Pinpoint the cell where the given text exists, returning its (X, Y) midpoint coordinate. 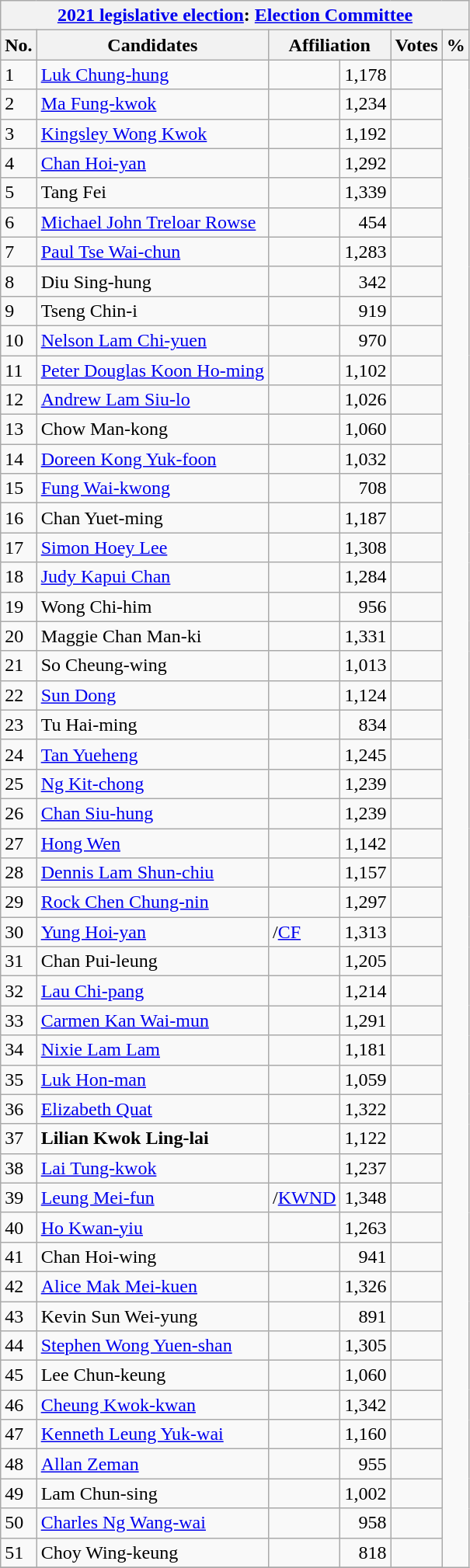
Simon Hoey Lee (152, 548)
Stephen Wong Yuen-shan (152, 1346)
49 (19, 1493)
39 (19, 1198)
44 (19, 1346)
1,308 (365, 548)
8 (19, 281)
Chow Man-kong (152, 429)
1,263 (365, 1227)
25 (19, 784)
1,160 (365, 1434)
6 (19, 222)
1,339 (365, 193)
9 (19, 311)
Elizabeth Quat (152, 1109)
834 (365, 725)
26 (19, 813)
955 (365, 1464)
Carmen Kan Wai-mun (152, 1020)
1,342 (365, 1405)
1,237 (365, 1168)
818 (365, 1552)
7 (19, 252)
32 (19, 991)
Nixie Lam Lam (152, 1050)
5 (19, 193)
Wong Chi-him (152, 607)
16 (19, 518)
Rock Chen Chung-nin (152, 902)
50 (19, 1523)
41 (19, 1257)
51 (19, 1552)
47 (19, 1434)
1,181 (365, 1050)
4 (19, 163)
Judy Kapui Chan (152, 577)
31 (19, 961)
So Cheung-wing (152, 666)
34 (19, 1050)
Tan Yueheng (152, 754)
Hong Wen (152, 843)
38 (19, 1168)
1,122 (365, 1139)
Votes (416, 45)
1,322 (365, 1109)
46 (19, 1405)
Affiliation (329, 45)
45 (19, 1375)
43 (19, 1316)
36 (19, 1109)
1,187 (365, 518)
1,032 (365, 459)
1,313 (365, 932)
Lilian Kwok Ling-lai (152, 1139)
Alice Mak Mei-kuen (152, 1286)
Chan Siu-hung (152, 813)
1,348 (365, 1198)
1,102 (365, 370)
22 (19, 695)
1,291 (365, 1020)
1,292 (365, 163)
956 (365, 607)
37 (19, 1139)
19 (19, 607)
40 (19, 1227)
Chan Hoi-yan (152, 163)
1,305 (365, 1346)
Choy Wing-keung (152, 1552)
970 (365, 340)
Yung Hoi-yan (152, 932)
Kenneth Leung Yuk-wai (152, 1434)
23 (19, 725)
48 (19, 1464)
42 (19, 1286)
1,002 (365, 1493)
Charles Ng Wang-wai (152, 1523)
Maggie Chan Man-ki (152, 636)
1,124 (365, 695)
% (455, 45)
Lai Tung-kwok (152, 1168)
Sun Dong (152, 695)
28 (19, 873)
1,178 (365, 75)
Dennis Lam Shun-chiu (152, 873)
18 (19, 577)
708 (365, 488)
Chan Hoi-wing (152, 1257)
1,326 (365, 1286)
454 (365, 222)
891 (365, 1316)
342 (365, 281)
21 (19, 666)
1,157 (365, 873)
Cheung Kwok-kwan (152, 1405)
11 (19, 370)
Andrew Lam Siu-lo (152, 400)
Ma Fung-kwok (152, 104)
/KWND (305, 1198)
/CF (305, 932)
30 (19, 932)
1 (19, 75)
1,297 (365, 902)
Lee Chun-keung (152, 1375)
1,214 (365, 991)
958 (365, 1523)
1,013 (365, 666)
Tseng Chin-i (152, 311)
17 (19, 548)
1,059 (365, 1080)
Paul Tse Wai-chun (152, 252)
1,284 (365, 577)
27 (19, 843)
33 (19, 1020)
Ho Kwan-yiu (152, 1227)
Lau Chi-pang (152, 991)
12 (19, 400)
3 (19, 134)
No. (19, 45)
Leung Mei-fun (152, 1198)
Tu Hai-ming (152, 725)
Diu Sing-hung (152, 281)
Candidates (152, 45)
15 (19, 488)
13 (19, 429)
Tang Fei (152, 193)
Ng Kit-chong (152, 784)
1,245 (365, 754)
1,234 (365, 104)
Luk Hon-man (152, 1080)
Doreen Kong Yuk-foon (152, 459)
29 (19, 902)
1,205 (365, 961)
1,026 (365, 400)
1,331 (365, 636)
Peter Douglas Koon Ho-ming (152, 370)
Chan Yuet-ming (152, 518)
Nelson Lam Chi-yuen (152, 340)
1,192 (365, 134)
1,142 (365, 843)
941 (365, 1257)
919 (365, 311)
Kingsley Wong Kwok (152, 134)
20 (19, 636)
Kevin Sun Wei-yung (152, 1316)
Allan Zeman (152, 1464)
1,283 (365, 252)
Lam Chun-sing (152, 1493)
Luk Chung-hung (152, 75)
Fung Wai-kwong (152, 488)
Chan Pui-leung (152, 961)
2 (19, 104)
14 (19, 459)
24 (19, 754)
Michael John Treloar Rowse (152, 222)
2021 legislative election: Election Committee (235, 16)
35 (19, 1080)
10 (19, 340)
